Provide the [x, y] coordinate of the cell's center where the given text is located.  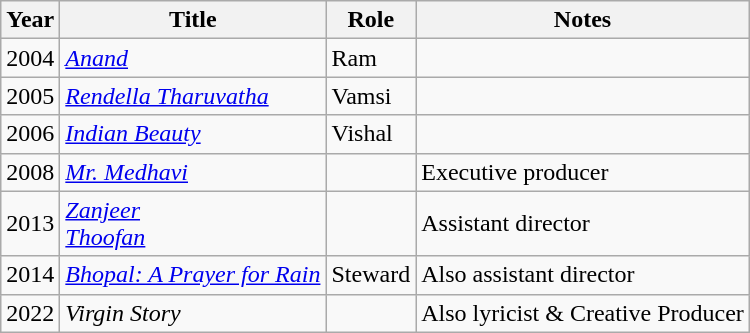
Mr. Medhavi [193, 172]
Indian Beauty [193, 134]
Vishal [371, 134]
Steward [371, 275]
2006 [30, 134]
Notes [583, 20]
Also lyricist & Creative Producer [583, 313]
Bhopal: A Prayer for Rain [193, 275]
Title [193, 20]
Vamsi [371, 96]
Rendella Tharuvatha [193, 96]
Virgin Story [193, 313]
Year [30, 20]
2004 [30, 58]
Anand [193, 58]
Role [371, 20]
Also assistant director [583, 275]
2013 [30, 224]
Executive producer [583, 172]
Assistant director [583, 224]
2014 [30, 275]
2022 [30, 313]
Ram [371, 58]
2008 [30, 172]
Zanjeer Thoofan [193, 224]
2005 [30, 96]
